From the cell containing the given text, extract its center point as (X, Y) coordinate. 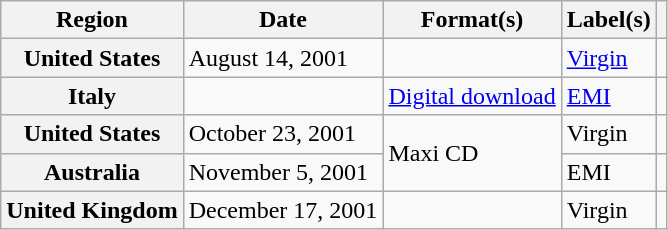
Italy (92, 96)
Digital download (472, 96)
October 23, 2001 (283, 134)
Region (92, 20)
Date (283, 20)
Format(s) (472, 20)
United Kingdom (92, 210)
Maxi CD (472, 153)
Australia (92, 172)
December 17, 2001 (283, 210)
November 5, 2001 (283, 172)
August 14, 2001 (283, 58)
Label(s) (608, 20)
